For the text-containing cell, return its midpoint in (x, y) coordinate format. 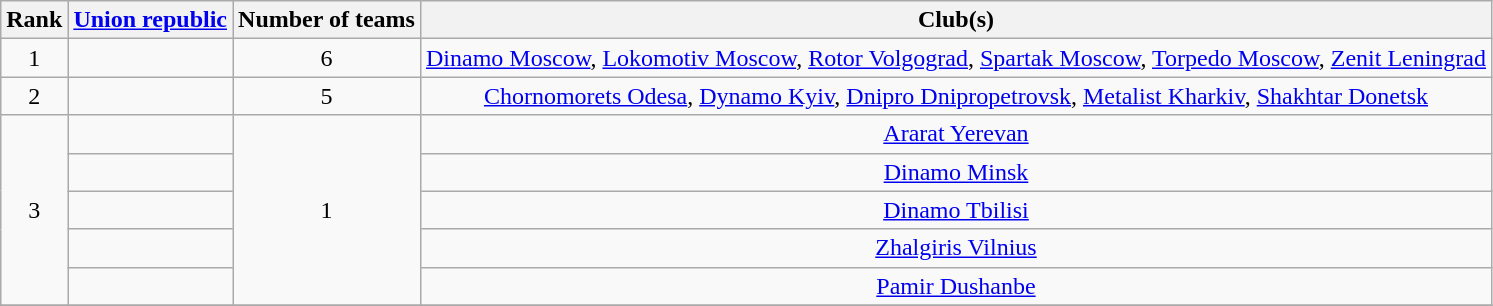
3 (34, 210)
Number of teams (327, 20)
6 (327, 58)
5 (327, 96)
2 (34, 96)
Union republic (150, 20)
Zhalgiris Vilnius (956, 248)
Dinamo Minsk (956, 172)
Ararat Yerevan (956, 134)
Dinamo Tbilisi (956, 210)
Pamir Dushanbe (956, 286)
Rank (34, 20)
Chornomorets Odesa, Dynamo Kyiv, Dnipro Dnipropetrovsk, Metalist Kharkiv, Shakhtar Donetsk (956, 96)
Dinamo Moscow, Lokomotiv Moscow, Rotor Volgograd, Spartak Moscow, Torpedo Moscow, Zenit Leningrad (956, 58)
Club(s) (956, 20)
